Provide the [X, Y] coordinate of the cell's center where the given text is located.  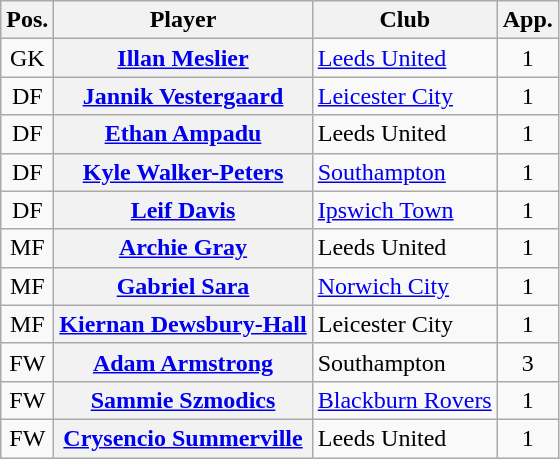
Kyle Walker-Peters [183, 172]
App. [528, 20]
Kiernan Dewsbury-Hall [183, 324]
Archie Gray [183, 248]
Jannik Vestergaard [183, 96]
Adam Armstrong [183, 362]
GK [28, 58]
Blackburn Rovers [404, 400]
Club [404, 20]
Ethan Ampadu [183, 134]
Crysencio Summerville [183, 438]
Gabriel Sara [183, 286]
Ipswich Town [404, 210]
Norwich City [404, 286]
Sammie Szmodics [183, 400]
Leif Davis [183, 210]
Player [183, 20]
3 [528, 362]
Pos. [28, 20]
Illan Meslier [183, 58]
